Extract the (x, y) coordinate from the center of the cell holding the provided text.  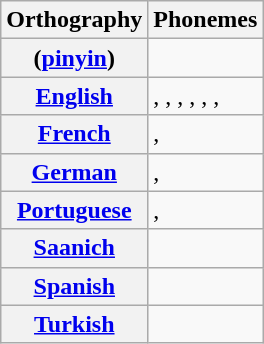
German (74, 172)
, , , , , , (206, 96)
(pinyin) (74, 58)
French (74, 134)
Saanich (74, 248)
Spanish (74, 286)
Phonemes (206, 20)
Orthography (74, 20)
English (74, 96)
Turkish (74, 324)
Portuguese (74, 210)
